From the cell containing the given text, extract its center point as (X, Y) coordinate. 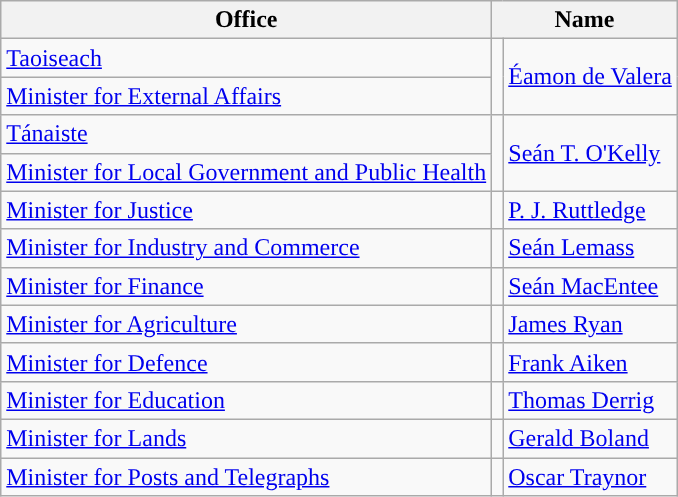
Minister for Justice (246, 210)
Minister for Education (246, 400)
Seán Lemass (590, 248)
Minister for Lands (246, 438)
Office (246, 20)
Minister for External Affairs (246, 96)
Minister for Posts and Telegraphs (246, 477)
Oscar Traynor (590, 477)
Frank Aiken (590, 362)
Minister for Local Government and Public Health (246, 172)
Minister for Industry and Commerce (246, 248)
Minister for Agriculture (246, 324)
Thomas Derrig (590, 400)
P. J. Ruttledge (590, 210)
James Ryan (590, 324)
Éamon de Valera (590, 77)
Seán T. O'Kelly (590, 153)
Minister for Finance (246, 286)
Gerald Boland (590, 438)
Seán MacEntee (590, 286)
Tánaiste (246, 134)
Taoiseach (246, 58)
Minister for Defence (246, 362)
Name (585, 20)
